From the cell containing the given text, extract its center point as [x, y] coordinate. 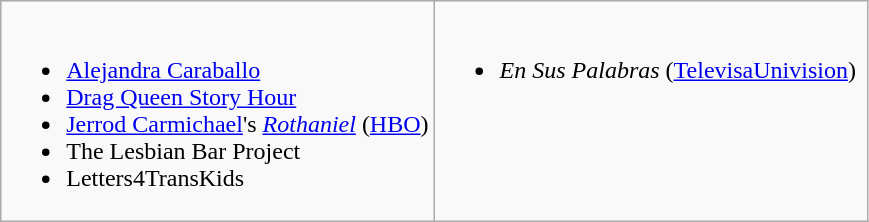
Alejandra CaraballoDrag Queen Story HourJerrod Carmichael's Rothaniel (HBO)The Lesbian Bar ProjectLetters4TransKids [218, 112]
En Sus Palabras (TelevisaUnivision) [650, 112]
